Determine the [X, Y] coordinate at the center of the cell enclosing the given text.  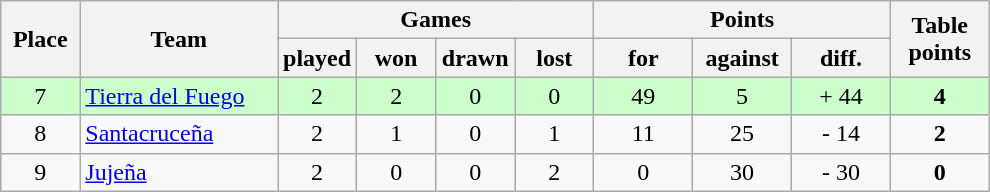
9 [40, 172]
for [644, 58]
Tierra del Fuego [179, 96]
7 [40, 96]
Points [742, 20]
diff. [842, 58]
drawn [476, 58]
Place [40, 39]
lost [554, 58]
49 [644, 96]
- 14 [842, 134]
Games [436, 20]
11 [644, 134]
25 [742, 134]
played [318, 58]
Team [179, 39]
30 [742, 172]
5 [742, 96]
+ 44 [842, 96]
- 30 [842, 172]
won [396, 58]
Santacruceña [179, 134]
against [742, 58]
4 [940, 96]
Jujeña [179, 172]
8 [40, 134]
Tablepoints [940, 39]
